Detect which cell encompasses the target text, then output its [X, Y] center coordinate. 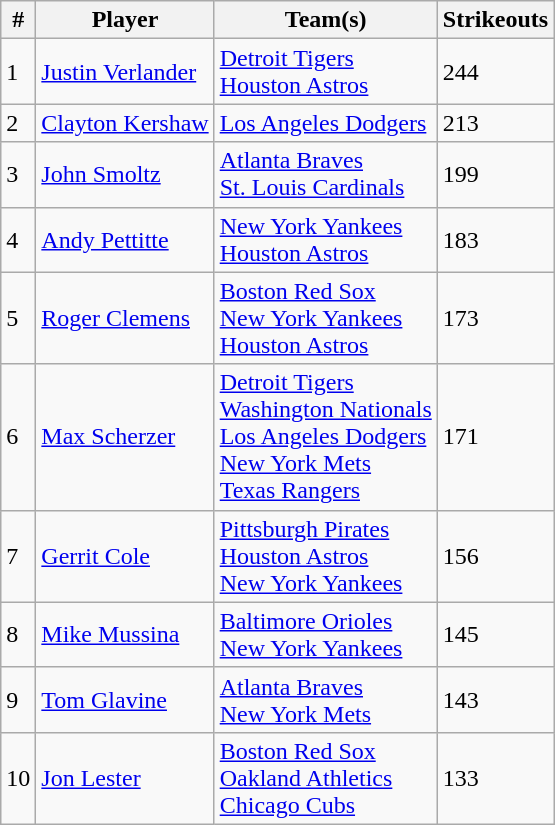
6 [18, 437]
Andy Pettitte [125, 240]
Pittsburgh PiratesHouston AstrosNew York Yankees [326, 556]
2 [18, 123]
244 [495, 72]
173 [495, 318]
Detroit TigersHouston Astros [326, 72]
8 [18, 634]
145 [495, 634]
Team(s) [326, 20]
Roger Clemens [125, 318]
Detroit TigersWashington NationalsLos Angeles DodgersNew York MetsTexas Rangers [326, 437]
Mike Mussina [125, 634]
Gerrit Cole [125, 556]
199 [495, 174]
Strikeouts [495, 20]
3 [18, 174]
133 [495, 778]
Los Angeles Dodgers [326, 123]
5 [18, 318]
171 [495, 437]
Jon Lester [125, 778]
Boston Red SoxOakland AthleticsChicago Cubs [326, 778]
New York YankeesHouston Astros [326, 240]
Baltimore OriolesNew York Yankees [326, 634]
Tom Glavine [125, 700]
Atlanta BravesSt. Louis Cardinals [326, 174]
# [18, 20]
183 [495, 240]
213 [495, 123]
Justin Verlander [125, 72]
John Smoltz [125, 174]
Player [125, 20]
Boston Red SoxNew York YankeesHouston Astros [326, 318]
4 [18, 240]
Clayton Kershaw [125, 123]
Max Scherzer [125, 437]
156 [495, 556]
143 [495, 700]
10 [18, 778]
9 [18, 700]
1 [18, 72]
7 [18, 556]
Atlanta BravesNew York Mets [326, 700]
